Return the [X, Y] coordinate for the center point of the cell that contains the specified text.  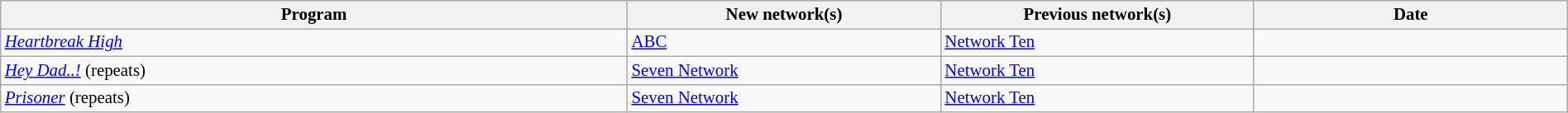
Previous network(s) [1097, 15]
Program [314, 15]
Prisoner (repeats) [314, 98]
ABC [784, 42]
Hey Dad..! (repeats) [314, 70]
Date [1411, 15]
New network(s) [784, 15]
Heartbreak High [314, 42]
